Extract the [X, Y] coordinate from the center of the cell holding the provided text.  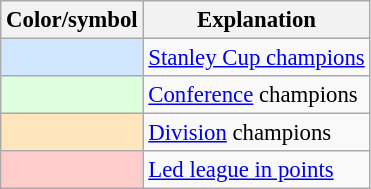
Led league in points [256, 170]
Color/symbol [72, 20]
Division champions [256, 133]
Conference champions [256, 95]
Explanation [256, 20]
Stanley Cup champions [256, 58]
